Return the [X, Y] coordinate for the center point of the cell that contains the specified text.  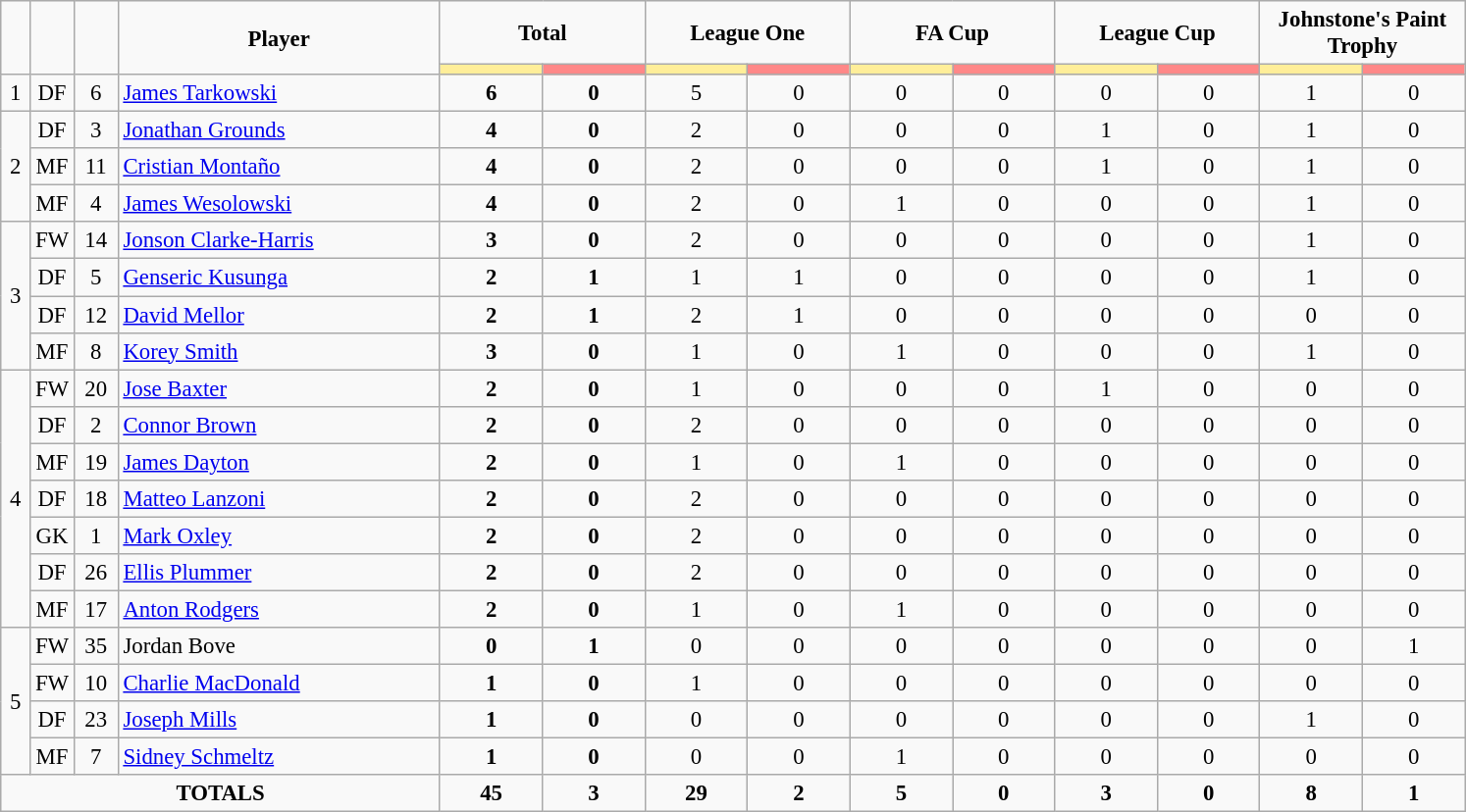
FA Cup [952, 33]
James Wesolowski [279, 204]
Jose Baxter [279, 388]
GK [53, 535]
Ellis Plummer [279, 573]
26 [96, 573]
Sidney Schmeltz [279, 757]
Mark Oxley [279, 535]
7 [96, 757]
12 [96, 315]
11 [96, 167]
Korey Smith [279, 351]
29 [696, 793]
45 [491, 793]
James Tarkowski [279, 93]
Genseric Kusunga [279, 278]
17 [96, 609]
Total [542, 33]
David Mellor [279, 315]
Anton Rodgers [279, 609]
19 [96, 462]
James Dayton [279, 462]
Jonson Clarke-Harris [279, 240]
Joseph Mills [279, 720]
Charlie MacDonald [279, 684]
Jordan Bove [279, 646]
Johnstone's Paint Trophy [1362, 33]
TOTALS [221, 793]
Connor Brown [279, 425]
Cristian Montaño [279, 167]
18 [96, 499]
Jonathan Grounds [279, 130]
League One [748, 33]
14 [96, 240]
23 [96, 720]
20 [96, 388]
35 [96, 646]
League Cup [1158, 33]
Player [279, 37]
Matteo Lanzoni [279, 499]
10 [96, 684]
